Locate the cell with the specified text and output its [x, y] center coordinate. 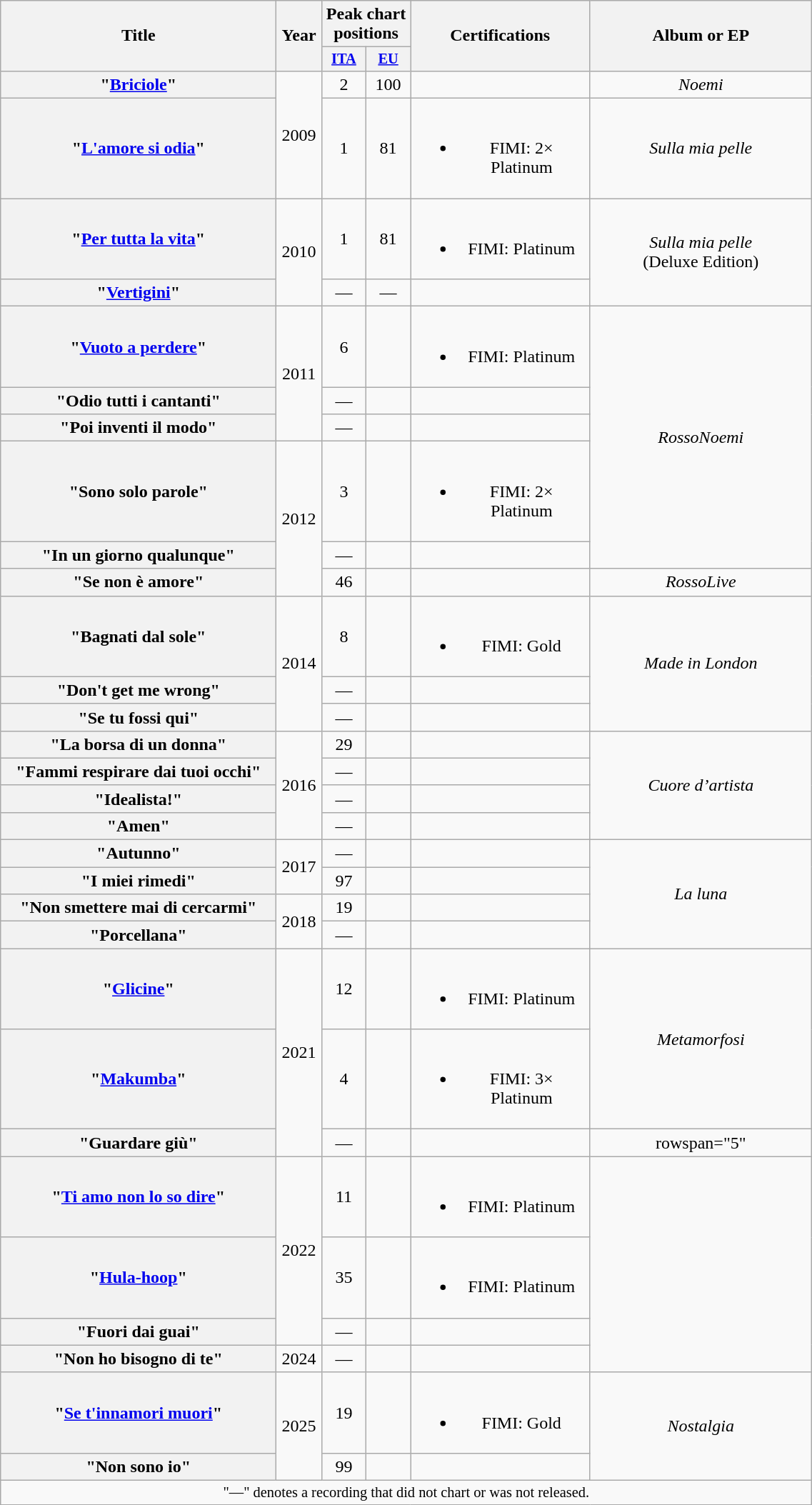
Metamorfosi [701, 1039]
"Briciole" [139, 84]
"I miei rimedi" [139, 881]
Peak chart positions [366, 24]
2022 [299, 1251]
"Idealista!" [139, 799]
2018 [299, 921]
2009 [299, 134]
Certifications [500, 36]
Noemi [701, 84]
3 [344, 491]
"Don't get me wrong" [139, 690]
2012 [299, 519]
2014 [299, 663]
"Porcellana" [139, 935]
100 [389, 84]
"Se tu fossi qui" [139, 717]
2025 [299, 1426]
99 [344, 1466]
Sulla mia pelle(Deluxe Edition) [701, 253]
Album or EP [701, 36]
35 [344, 1277]
"Bagnati dal sole" [139, 636]
"—" denotes a recording that did not chart or was not released. [406, 1492]
"L'amore si odia" [139, 149]
"Se t'innamori muori" [139, 1413]
"La borsa di un donna" [139, 744]
46 [344, 582]
Nostalgia [701, 1426]
2024 [299, 1359]
Cuore d’artista [701, 785]
"Poi inventi il modo" [139, 428]
"Fammi respirare dai tuoi occhi" [139, 771]
"Non smettere mai di cercarmi" [139, 908]
"Vuoto a perdere" [139, 347]
rowspan="5" [701, 1143]
8 [344, 636]
11 [344, 1197]
97 [344, 881]
"Se non è amore" [139, 582]
12 [344, 989]
6 [344, 347]
FIMI: 3× Platinum [500, 1079]
"Autunno" [139, 854]
"Non ho bisogno di te" [139, 1359]
"Makumba" [139, 1079]
2 [344, 84]
Year [299, 36]
"In un giorno qualunque" [139, 555]
Sulla mia pelle [701, 149]
"Odio tutti i cantanti" [139, 401]
2016 [299, 785]
"Glicine" [139, 989]
EU [389, 59]
2011 [299, 374]
4 [344, 1079]
"Non sono io" [139, 1466]
"Fuori dai guai" [139, 1331]
"Amen" [139, 826]
"Ti amo non lo so dire" [139, 1197]
"Vertigini" [139, 293]
"Guardare giù" [139, 1143]
Made in London [701, 663]
"Sono solo parole" [139, 491]
RossoLive [701, 582]
29 [344, 744]
Title [139, 36]
RossoNoemi [701, 437]
"Hula-hoop" [139, 1277]
La luna [701, 894]
2021 [299, 1053]
"Per tutta la vita" [139, 239]
ITA [344, 59]
2017 [299, 867]
2010 [299, 253]
